Search for the cell housing the specified text and yield its [x, y] center coordinate. 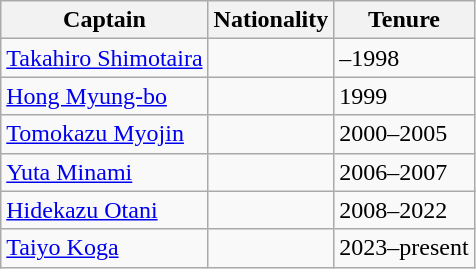
Captain [104, 20]
Tenure [404, 20]
Takahiro Shimotaira [104, 58]
1999 [404, 96]
Tomokazu Myojin [104, 134]
2006–2007 [404, 172]
Hong Myung-bo [104, 96]
2008–2022 [404, 210]
2000–2005 [404, 134]
Hidekazu Otani [104, 210]
Taiyo Koga [104, 248]
2023–present [404, 248]
Yuta Minami [104, 172]
Nationality [271, 20]
–1998 [404, 58]
